Output the (x, y) coordinate of the center of the cell containing the given text.  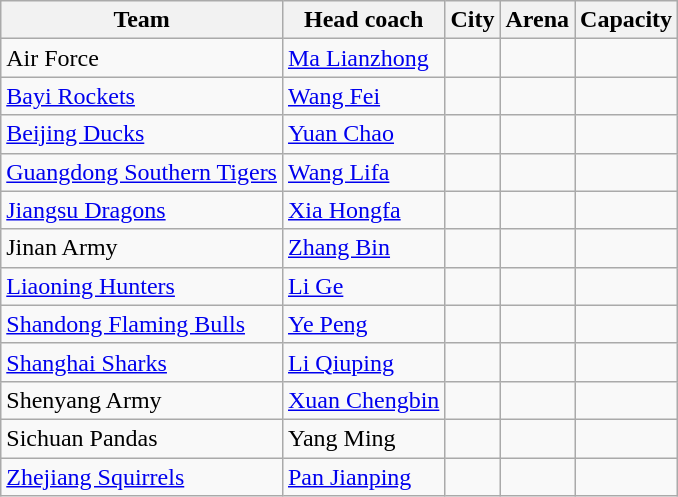
Head coach (363, 20)
Arena (538, 20)
Bayi Rockets (142, 96)
Zhejiang Squirrels (142, 477)
Liaoning Hunters (142, 286)
Wang Lifa (363, 172)
Shanghai Sharks (142, 362)
Team (142, 20)
Zhang Bin (363, 248)
Li Ge (363, 286)
Pan Jianping (363, 477)
Beijing Ducks (142, 134)
Capacity (626, 20)
Yuan Chao (363, 134)
Wang Fei (363, 96)
Li Qiuping (363, 362)
City (472, 20)
Xuan Chengbin (363, 400)
Ye Peng (363, 324)
Air Force (142, 58)
Yang Ming (363, 438)
Jiangsu Dragons (142, 210)
Sichuan Pandas (142, 438)
Guangdong Southern Tigers (142, 172)
Shenyang Army (142, 400)
Xia Hongfa (363, 210)
Shandong Flaming Bulls (142, 324)
Ma Lianzhong (363, 58)
Jinan Army (142, 248)
